Return [X, Y] of the center of cell containing provided text 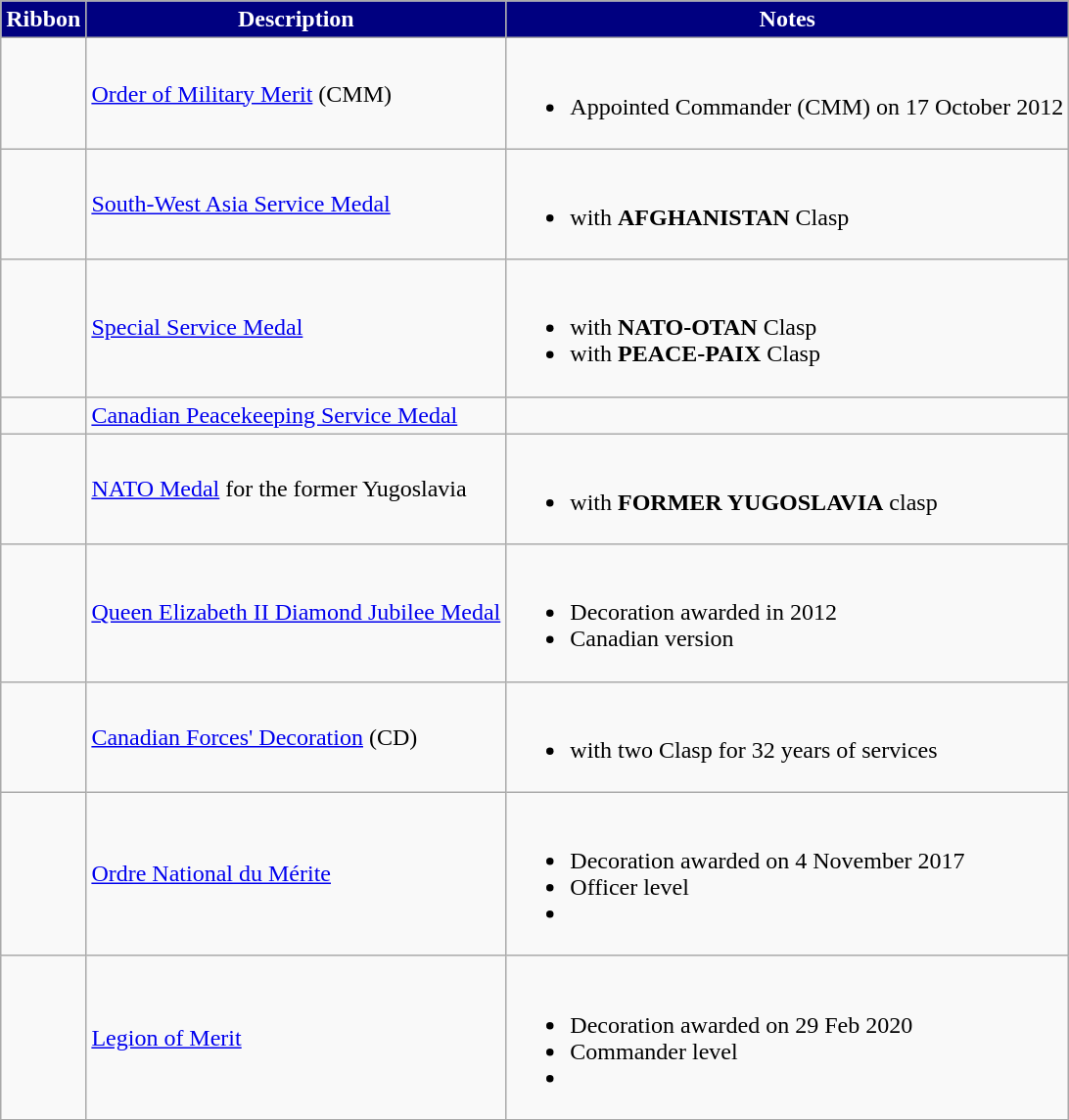
Decoration awarded on 29 Feb 2020 Commander level [787, 1038]
Notes [787, 20]
with FORMER YUGOSLAVIA clasp [787, 490]
Ribbon [43, 20]
Canadian Peacekeeping Service Medal [296, 415]
Special Service Medal [296, 328]
Canadian Forces' Decoration (CD) [296, 736]
Decoration awarded in 2012Canadian version [787, 613]
Ordre National du Mérite [296, 873]
with two Clasp for 32 years of services [787, 736]
Legion of Merit [296, 1038]
Decoration awarded on 4 November 2017 Officer level [787, 873]
NATO Medal for the former Yugoslavia [296, 490]
South-West Asia Service Medal [296, 204]
with NATO-OTAN Claspwith PEACE-PAIX Clasp [787, 328]
Queen Elizabeth II Diamond Jubilee Medal [296, 613]
Appointed Commander (CMM) on 17 October 2012 [787, 94]
Order of Military Merit (CMM) [296, 94]
with AFGHANISTAN Clasp [787, 204]
Description [296, 20]
